Detect which cell encompasses the target text, then output its [x, y] center coordinate. 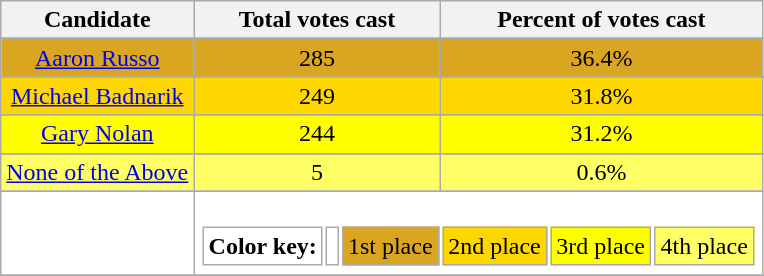
Color key: [262, 247]
3rd place [600, 247]
None of the Above [98, 172]
Aaron Russo [98, 58]
Candidate [98, 20]
Color key: 1st place 2nd place 3rd place 4th place [478, 233]
Gary Nolan [98, 134]
31.2% [601, 134]
5 [317, 172]
1st place [390, 247]
Total votes cast [317, 20]
Michael Badnarik [98, 96]
249 [317, 96]
0.6% [601, 172]
285 [317, 58]
36.4% [601, 58]
4th place [704, 247]
31.8% [601, 96]
244 [317, 134]
2nd place [494, 247]
Percent of votes cast [601, 20]
